Scan for the cell matching the given text and deliver its (x, y) coordinate at center. 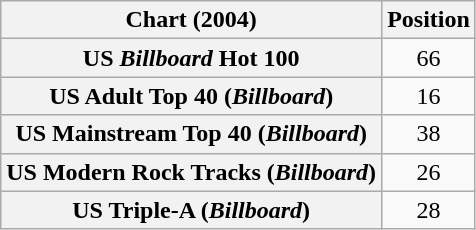
26 (429, 172)
28 (429, 210)
US Adult Top 40 (Billboard) (192, 96)
US Triple-A (Billboard) (192, 210)
Position (429, 20)
US Modern Rock Tracks (Billboard) (192, 172)
66 (429, 58)
US Mainstream Top 40 (Billboard) (192, 134)
Chart (2004) (192, 20)
16 (429, 96)
US Billboard Hot 100 (192, 58)
38 (429, 134)
